Search for the cell housing the specified text and yield its [x, y] center coordinate. 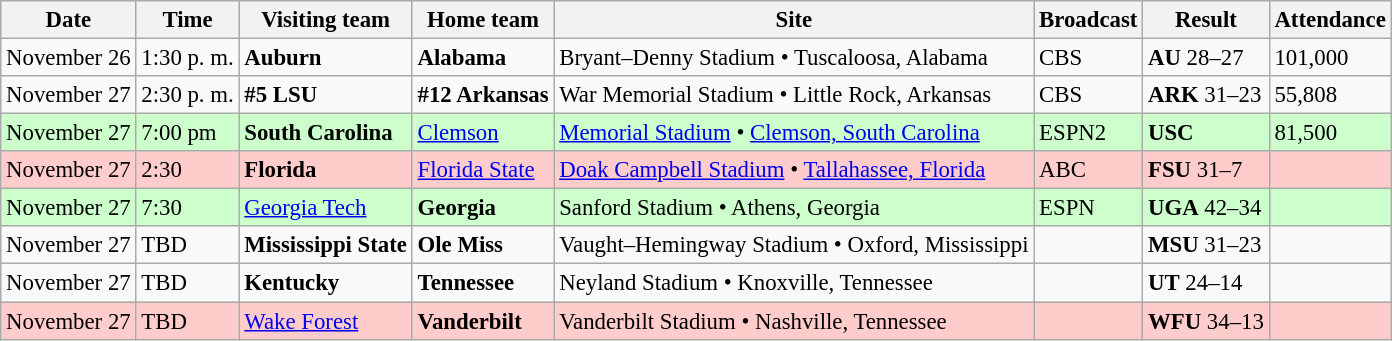
Ole Miss [483, 245]
AU 28–27 [1206, 58]
Mississippi State [326, 245]
#12 Arkansas [483, 95]
Memorial Stadium • Clemson, South Carolina [794, 133]
ESPN [1088, 208]
7:30 [188, 208]
Broadcast [1088, 20]
FSU 31–7 [1206, 170]
7:00 pm [188, 133]
2:30 p. m. [188, 95]
Time [188, 20]
Sanford Stadium • Athens, Georgia [794, 208]
November 26 [68, 58]
UT 24–14 [1206, 283]
Tennessee [483, 283]
MSU 31–23 [1206, 245]
ESPN2 [1088, 133]
Vanderbilt [483, 321]
Alabama [483, 58]
55,808 [1330, 95]
WFU 34–13 [1206, 321]
Clemson [483, 133]
Home team [483, 20]
ABC [1088, 170]
Visiting team [326, 20]
Result [1206, 20]
#5 LSU [326, 95]
Kentucky [326, 283]
Wake Forest [326, 321]
Georgia [483, 208]
101,000 [1330, 58]
Bryant–Denny Stadium • Tuscaloosa, Alabama [794, 58]
Georgia Tech [326, 208]
War Memorial Stadium • Little Rock, Arkansas [794, 95]
Attendance [1330, 20]
ARK 31–23 [1206, 95]
1:30 p. m. [188, 58]
South Carolina [326, 133]
Site [794, 20]
2:30 [188, 170]
Vaught–Hemingway Stadium • Oxford, Mississippi [794, 245]
Neyland Stadium • Knoxville, Tennessee [794, 283]
Auburn [326, 58]
Date [68, 20]
Florida [326, 170]
Florida State [483, 170]
USC [1206, 133]
81,500 [1330, 133]
Doak Campbell Stadium • Tallahassee, Florida [794, 170]
Vanderbilt Stadium • Nashville, Tennessee [794, 321]
UGA 42–34 [1206, 208]
